Return the (x, y) coordinate for the center point of the cell that contains the specified text.  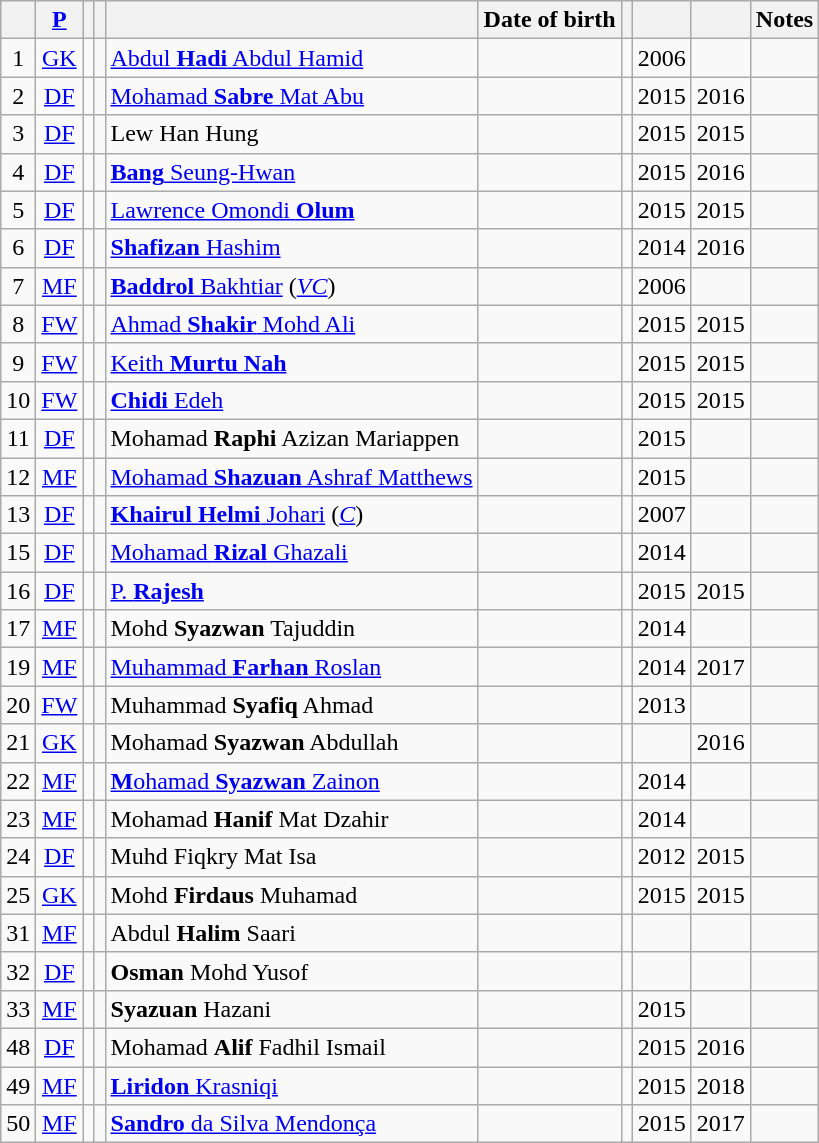
Sandro da Silva Mendonça (292, 1124)
P (60, 20)
2012 (662, 857)
6 (18, 248)
23 (18, 819)
Baddrol Bakhtiar (VC) (292, 286)
Date of birth (550, 20)
20 (18, 705)
Khairul Helmi Johari (C) (292, 515)
5 (18, 210)
2 (18, 96)
2013 (662, 705)
1 (18, 58)
Syazuan Hazani (292, 1009)
4 (18, 172)
Osman Mohd Yusof (292, 971)
48 (18, 1047)
2018 (720, 1085)
Lawrence Omondi Olum (292, 210)
Muhd Fiqkry Mat Isa (292, 857)
Ahmad Shakir Mohd Ali (292, 324)
24 (18, 857)
12 (18, 477)
31 (18, 933)
13 (18, 515)
Shafizan Hashim (292, 248)
Mohamad Alif Fadhil Ismail (292, 1047)
Muhammad Syafiq Ahmad (292, 705)
Mohamad Shazuan Ashraf Matthews (292, 477)
Liridon Krasniqi (292, 1085)
Abdul Halim Saari (292, 933)
Notes (784, 20)
Muhammad Farhan Roslan (292, 667)
Mohamad Syazwan Zainon (292, 781)
Keith Murtu Nah (292, 362)
Mohamad Raphi Azizan Mariappen (292, 438)
Mohamad Rizal Ghazali (292, 553)
Chidi Edeh (292, 400)
9 (18, 362)
19 (18, 667)
P. Rajesh (292, 591)
49 (18, 1085)
Lew Han Hung (292, 134)
25 (18, 895)
Abdul Hadi Abdul Hamid (292, 58)
11 (18, 438)
Mohamad Syazwan Abdullah (292, 743)
Mohamad Hanif Mat Dzahir (292, 819)
8 (18, 324)
21 (18, 743)
22 (18, 781)
16 (18, 591)
32 (18, 971)
17 (18, 629)
Bang Seung-Hwan (292, 172)
33 (18, 1009)
10 (18, 400)
2007 (662, 515)
Mohd Firdaus Muhamad (292, 895)
Mohd Syazwan Tajuddin (292, 629)
15 (18, 553)
3 (18, 134)
7 (18, 286)
Mohamad Sabre Mat Abu (292, 96)
50 (18, 1124)
